Extract the [x, y] coordinate from the center of the cell holding the provided text.  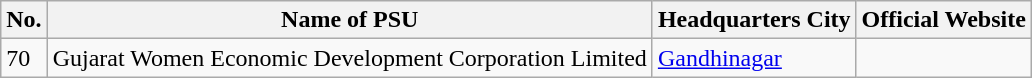
Gandhinagar [754, 58]
Gujarat Women Economic Development Corporation Limited [350, 58]
Official Website [944, 20]
No. [24, 20]
70 [24, 58]
Name of PSU [350, 20]
Headquarters City [754, 20]
